For the text-containing cell, return its midpoint in (X, Y) coordinate format. 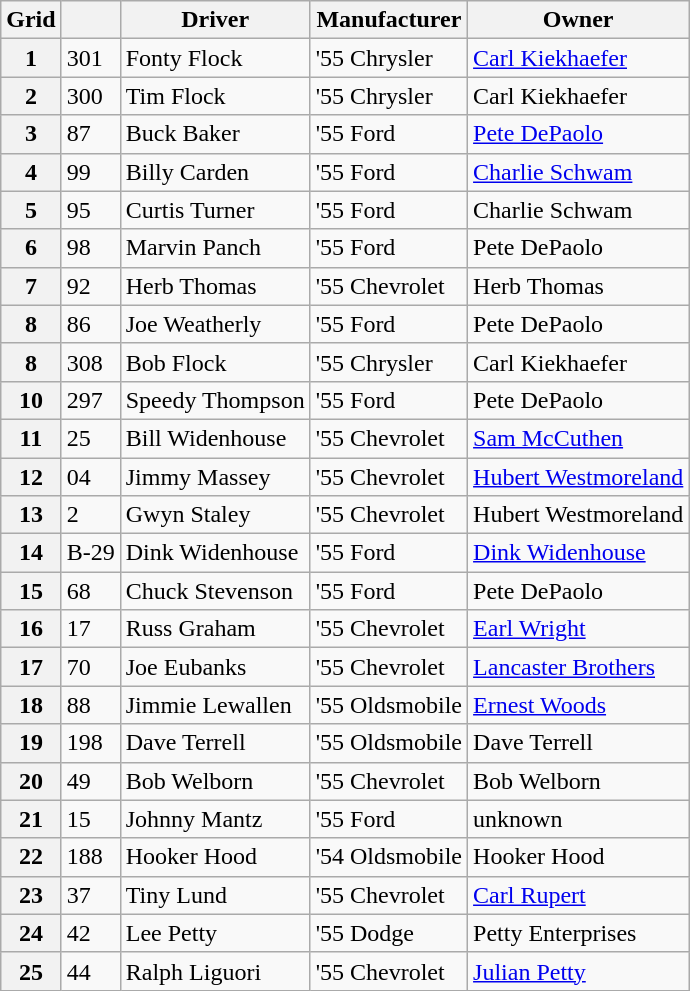
49 (90, 781)
19 (31, 743)
'55 Dodge (388, 933)
Speedy Thompson (215, 400)
Russ Graham (215, 629)
04 (90, 477)
Julian Petty (578, 971)
13 (31, 515)
Curtis Turner (215, 210)
87 (90, 134)
4 (31, 172)
300 (90, 96)
22 (31, 857)
Ralph Liguori (215, 971)
18 (31, 705)
10 (31, 400)
Ernest Woods (578, 705)
70 (90, 667)
21 (31, 819)
99 (90, 172)
16 (31, 629)
Billy Carden (215, 172)
7 (31, 286)
Gwyn Staley (215, 515)
Sam McCuthen (578, 438)
Tiny Lund (215, 895)
Jimmie Lewallen (215, 705)
Johnny Mantz (215, 819)
297 (90, 400)
37 (90, 895)
12 (31, 477)
'54 Oldsmobile (388, 857)
301 (90, 58)
Joe Weatherly (215, 324)
92 (90, 286)
308 (90, 362)
6 (31, 248)
95 (90, 210)
Bill Widenhouse (215, 438)
Manufacturer (388, 20)
Owner (578, 20)
5 (31, 210)
Bob Flock (215, 362)
Jimmy Massey (215, 477)
198 (90, 743)
Tim Flock (215, 96)
3 (31, 134)
11 (31, 438)
20 (31, 781)
88 (90, 705)
Carl Rupert (578, 895)
42 (90, 933)
Petty Enterprises (578, 933)
Lee Petty (215, 933)
Marvin Panch (215, 248)
Lancaster Brothers (578, 667)
Joe Eubanks (215, 667)
1 (31, 58)
Earl Wright (578, 629)
Grid (31, 20)
Chuck Stevenson (215, 591)
86 (90, 324)
Buck Baker (215, 134)
14 (31, 553)
Fonty Flock (215, 58)
44 (90, 971)
23 (31, 895)
Driver (215, 20)
B-29 (90, 553)
68 (90, 591)
unknown (578, 819)
98 (90, 248)
24 (31, 933)
188 (90, 857)
